Determine the [X, Y] coordinate at the center of the cell enclosing the given text.  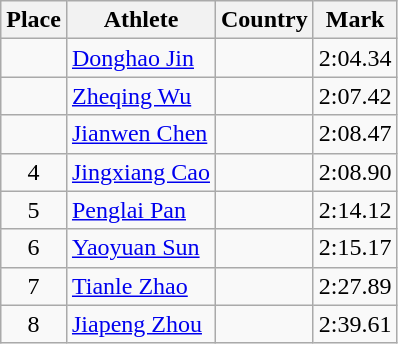
Athlete [140, 20]
Country [265, 20]
2:04.34 [355, 58]
Zheqing Wu [140, 96]
7 [34, 286]
2:15.17 [355, 248]
2:14.12 [355, 210]
2:08.47 [355, 134]
2:07.42 [355, 96]
2:08.90 [355, 172]
Mark [355, 20]
8 [34, 324]
4 [34, 172]
Yaoyuan Sun [140, 248]
2:39.61 [355, 324]
Donghao Jin [140, 58]
Tianle Zhao [140, 286]
5 [34, 210]
Place [34, 20]
Jiapeng Zhou [140, 324]
2:27.89 [355, 286]
Jianwen Chen [140, 134]
Penglai Pan [140, 210]
Jingxiang Cao [140, 172]
6 [34, 248]
